Detect which cell encompasses the target text, then output its (X, Y) center coordinate. 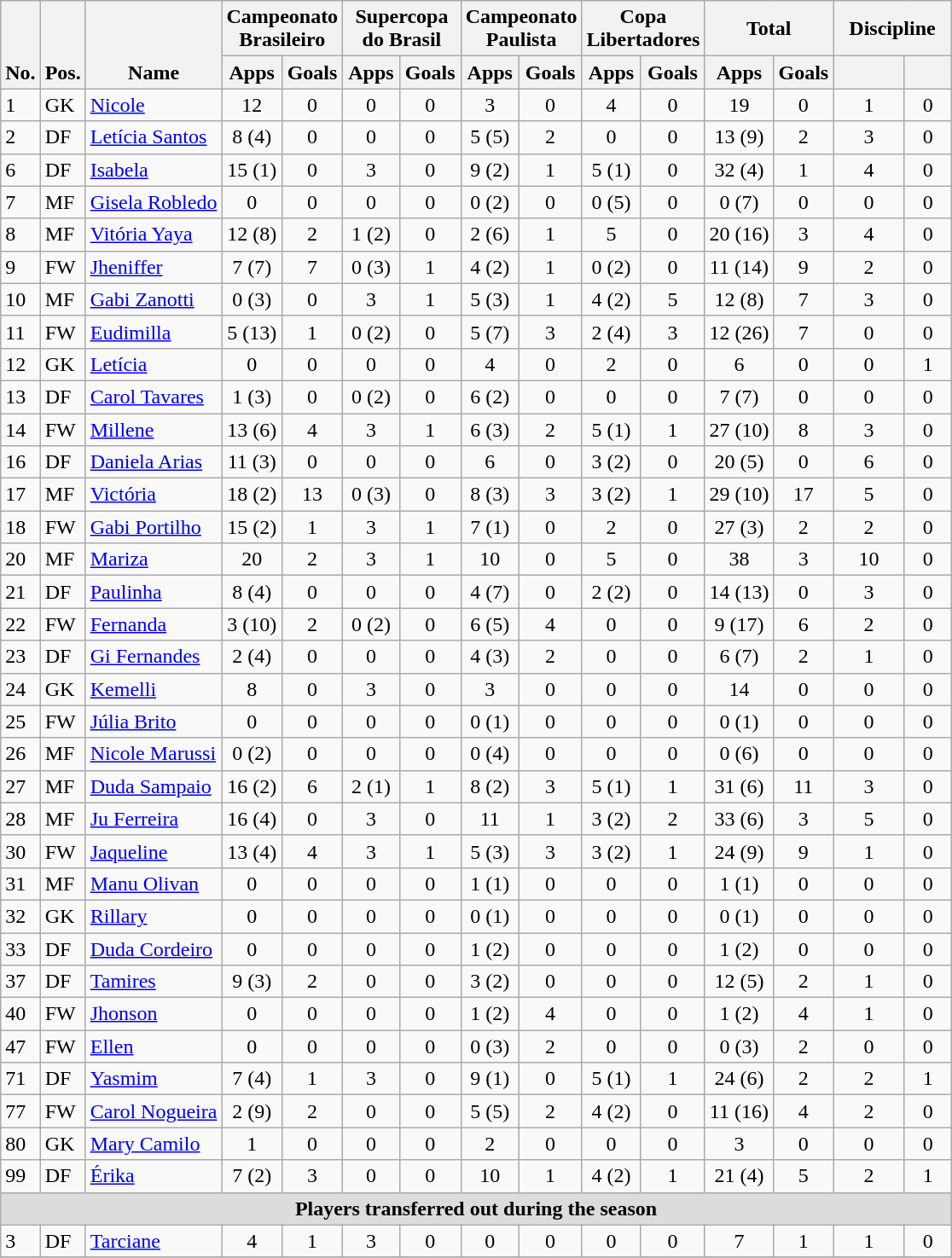
8 (2) (490, 786)
20 (16) (739, 235)
Tarciane (154, 1241)
Daniela Arias (154, 462)
18 (2) (252, 495)
21 (20, 592)
0 (5) (611, 202)
22 (20, 624)
13 (9) (739, 137)
20 (5) (739, 462)
31 (6) (739, 786)
38 (739, 559)
6 (2) (490, 397)
13 (4) (252, 851)
6 (5) (490, 624)
0 (4) (490, 754)
71 (20, 1079)
9 (1) (490, 1079)
Ju Ferreira (154, 819)
3 (10) (252, 624)
9 (2) (490, 170)
16 (2) (252, 786)
27 (10) (739, 429)
Mary Camilo (154, 1144)
32 (20, 916)
31 (20, 884)
Mariza (154, 559)
11 (14) (739, 267)
27 (20, 786)
2 (6) (490, 235)
Duda Sampaio (154, 786)
Rillary (154, 916)
16 (20, 462)
Jheniffer (154, 267)
Name (154, 44)
Victória (154, 495)
4 (7) (490, 592)
27 (3) (739, 527)
24 (6) (739, 1079)
Manu Olivan (154, 884)
13 (6) (252, 429)
33 (6) (739, 819)
Fernanda (154, 624)
4 (3) (490, 657)
Júlia Brito (154, 722)
Paulinha (154, 592)
Vitória Yaya (154, 235)
Yasmim (154, 1079)
Total (769, 29)
9 (17) (739, 624)
6 (3) (490, 429)
Duda Cordeiro (154, 949)
Letícia Santos (154, 137)
99 (20, 1176)
Jhonson (154, 1014)
Eudimilla (154, 332)
37 (20, 982)
Campeonato Brasileiro (282, 29)
24 (9) (739, 851)
Tamires (154, 982)
2 (1) (372, 786)
15 (2) (252, 527)
32 (4) (739, 170)
30 (20, 851)
77 (20, 1111)
Millene (154, 429)
28 (20, 819)
0 (6) (739, 754)
24 (20, 689)
14 (13) (739, 592)
11 (3) (252, 462)
Campeonato Paulista (521, 29)
2 (9) (252, 1111)
Gabi Portilho (154, 527)
Carol Nogueira (154, 1111)
7 (2) (252, 1176)
Gabi Zanotti (154, 299)
8 (3) (490, 495)
1 (3) (252, 397)
33 (20, 949)
47 (20, 1046)
7 (1) (490, 527)
29 (10) (739, 495)
Nicole Marussi (154, 754)
Gi Fernandes (154, 657)
19 (739, 105)
Letícia (154, 364)
16 (4) (252, 819)
0 (7) (739, 202)
Pos. (63, 44)
21 (4) (739, 1176)
40 (20, 1014)
11 (16) (739, 1111)
Kemelli (154, 689)
Supercopa do Brasil (403, 29)
Copa Libertadores (643, 29)
7 (4) (252, 1079)
6 (7) (739, 657)
12 (26) (739, 332)
15 (1) (252, 170)
Jaqueline (154, 851)
5 (7) (490, 332)
26 (20, 754)
No. (20, 44)
Players transferred out during the season (476, 1209)
Érika (154, 1176)
9 (3) (252, 982)
80 (20, 1144)
Gisela Robledo (154, 202)
25 (20, 722)
Ellen (154, 1046)
18 (20, 527)
Nicole (154, 105)
2 (2) (611, 592)
12 (5) (739, 982)
Discipline (892, 29)
Isabela (154, 170)
5 (13) (252, 332)
Carol Tavares (154, 397)
23 (20, 657)
